Identify which cell holds the provided text, then report its [X, Y] central coordinate. 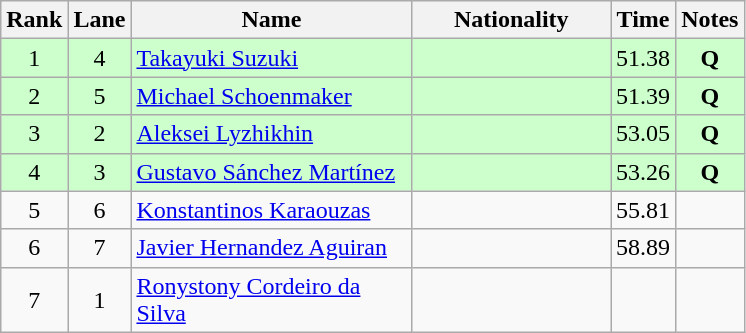
Takayuki Suzuki [272, 58]
Lane [100, 20]
55.81 [644, 210]
Nationality [512, 20]
51.38 [644, 58]
Notes [710, 20]
Michael Schoenmaker [272, 96]
58.89 [644, 248]
Gustavo Sánchez Martínez [272, 172]
Time [644, 20]
Ronystony Cordeiro da Silva [272, 300]
53.05 [644, 134]
Javier Hernandez Aguiran [272, 248]
Rank [34, 20]
Aleksei Lyzhikhin [272, 134]
51.39 [644, 96]
53.26 [644, 172]
Name [272, 20]
Konstantinos Karaouzas [272, 210]
